Find where the given text appears and provide that cell's center as (x, y) coordinate. 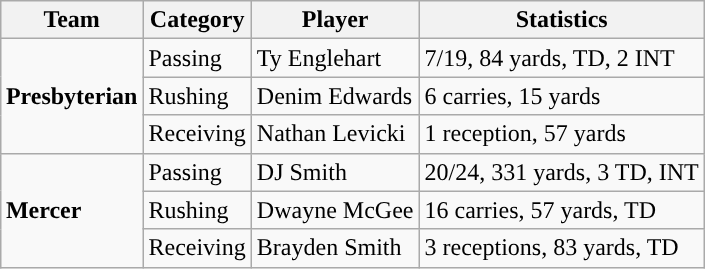
7/19, 84 yards, TD, 2 INT (562, 58)
16 carries, 57 yards, TD (562, 210)
Player (335, 20)
Statistics (562, 20)
Mercer (72, 210)
Nathan Levicki (335, 134)
Presbyterian (72, 96)
6 carries, 15 yards (562, 96)
Team (72, 20)
DJ Smith (335, 172)
Ty Englehart (335, 58)
Denim Edwards (335, 96)
20/24, 331 yards, 3 TD, INT (562, 172)
3 receptions, 83 yards, TD (562, 248)
1 reception, 57 yards (562, 134)
Dwayne McGee (335, 210)
Brayden Smith (335, 248)
Category (197, 20)
